Capture the cell that displays the provided text and extract its (x, y) central coordinate. 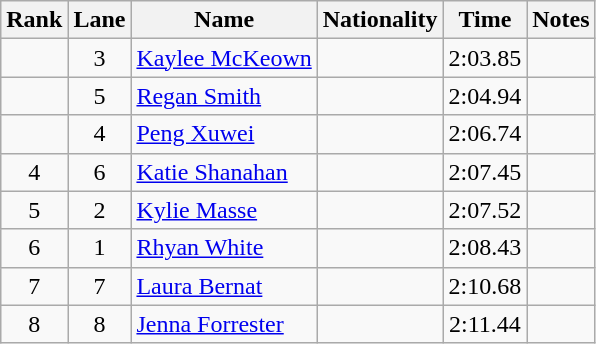
1 (100, 248)
2:11.44 (485, 324)
2:08.43 (485, 248)
2:04.94 (485, 96)
3 (100, 58)
2:10.68 (485, 286)
Laura Bernat (224, 286)
Nationality (380, 20)
2 (100, 210)
Jenna Forrester (224, 324)
Notes (561, 20)
Name (224, 20)
Kaylee McKeown (224, 58)
Kylie Masse (224, 210)
Time (485, 20)
Rank (34, 20)
2:03.85 (485, 58)
Lane (100, 20)
Peng Xuwei (224, 134)
2:06.74 (485, 134)
Katie Shanahan (224, 172)
2:07.52 (485, 210)
Rhyan White (224, 248)
Regan Smith (224, 96)
2:07.45 (485, 172)
